Detect which cell encompasses the target text, then output its (X, Y) center coordinate. 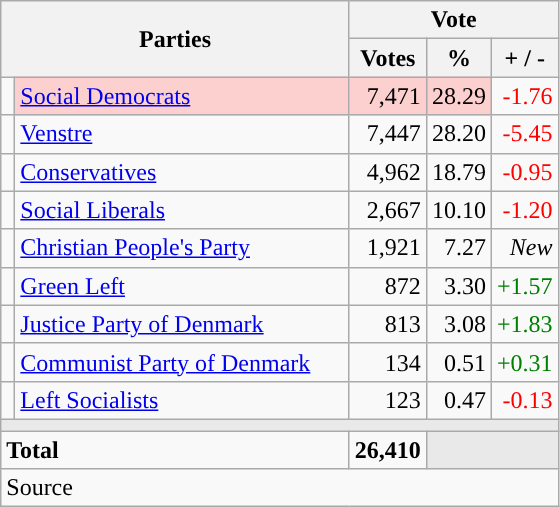
28.29 (458, 96)
7,471 (388, 96)
2,667 (388, 210)
26,410 (388, 449)
7,447 (388, 134)
+ / - (524, 58)
Parties (176, 39)
+0.31 (524, 362)
% (458, 58)
7.27 (458, 248)
Total (176, 449)
-1.20 (524, 210)
+1.83 (524, 324)
+1.57 (524, 286)
Conservatives (182, 172)
Communist Party of Denmark (182, 362)
Green Left (182, 286)
123 (388, 400)
Christian People's Party (182, 248)
872 (388, 286)
813 (388, 324)
Social Democrats (182, 96)
New (524, 248)
Venstre (182, 134)
-5.45 (524, 134)
Social Liberals (182, 210)
Vote (454, 20)
Votes (388, 58)
0.47 (458, 400)
3.30 (458, 286)
1,921 (388, 248)
0.51 (458, 362)
-0.95 (524, 172)
-1.76 (524, 96)
18.79 (458, 172)
134 (388, 362)
4,962 (388, 172)
Source (280, 488)
28.20 (458, 134)
Left Socialists (182, 400)
3.08 (458, 324)
10.10 (458, 210)
-0.13 (524, 400)
Justice Party of Denmark (182, 324)
